Return (X, Y) of the center of cell containing provided text 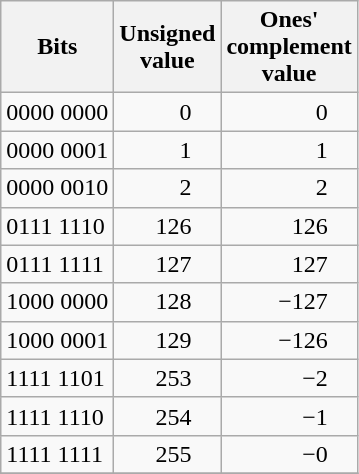
0000 0000 (58, 112)
0111 1110 (58, 226)
1000 0000 (58, 302)
−0 (289, 454)
Bits (58, 47)
−126 (289, 340)
253 (168, 378)
0111 1111 (58, 264)
Unsignedvalue (168, 47)
254 (168, 416)
−127 (289, 302)
0000 0010 (58, 188)
1000 0001 (58, 340)
−2 (289, 378)
255 (168, 454)
128 (168, 302)
−1 (289, 416)
0000 0001 (58, 150)
1111 1111 (58, 454)
129 (168, 340)
Ones'complementvalue (289, 47)
1111 1101 (58, 378)
1111 1110 (58, 416)
